Return (X, Y) of the center of cell containing provided text 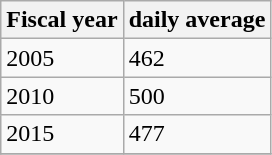
462 (197, 58)
2015 (62, 134)
2005 (62, 58)
500 (197, 96)
477 (197, 134)
daily average (197, 20)
Fiscal year (62, 20)
2010 (62, 96)
